Detect which cell encompasses the target text, then output its [x, y] center coordinate. 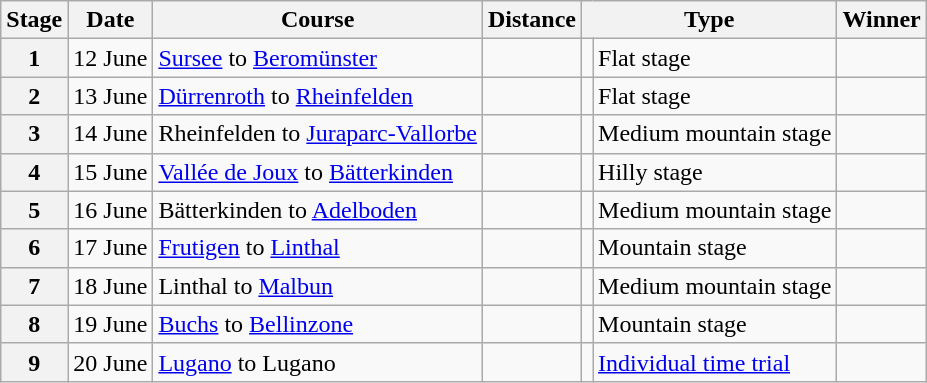
Type [710, 20]
Hilly stage [715, 172]
Rheinfelden to Juraparc-Vallorbe [318, 134]
Sursee to Beromünster [318, 58]
2 [34, 96]
Date [110, 20]
Buchs to Bellinzone [318, 324]
Linthal to Malbun [318, 286]
9 [34, 362]
Individual time trial [715, 362]
5 [34, 210]
12 June [110, 58]
20 June [110, 362]
1 [34, 58]
Stage [34, 20]
6 [34, 248]
Dürrenroth to Rheinfelden [318, 96]
Course [318, 20]
3 [34, 134]
4 [34, 172]
13 June [110, 96]
Lugano to Lugano [318, 362]
15 June [110, 172]
Vallée de Joux to Bätterkinden [318, 172]
16 June [110, 210]
Bätterkinden to Adelboden [318, 210]
Winner [882, 20]
14 June [110, 134]
7 [34, 286]
17 June [110, 248]
Distance [532, 20]
Frutigen to Linthal [318, 248]
19 June [110, 324]
18 June [110, 286]
8 [34, 324]
